Scan for the cell matching the given text and deliver its (x, y) coordinate at center. 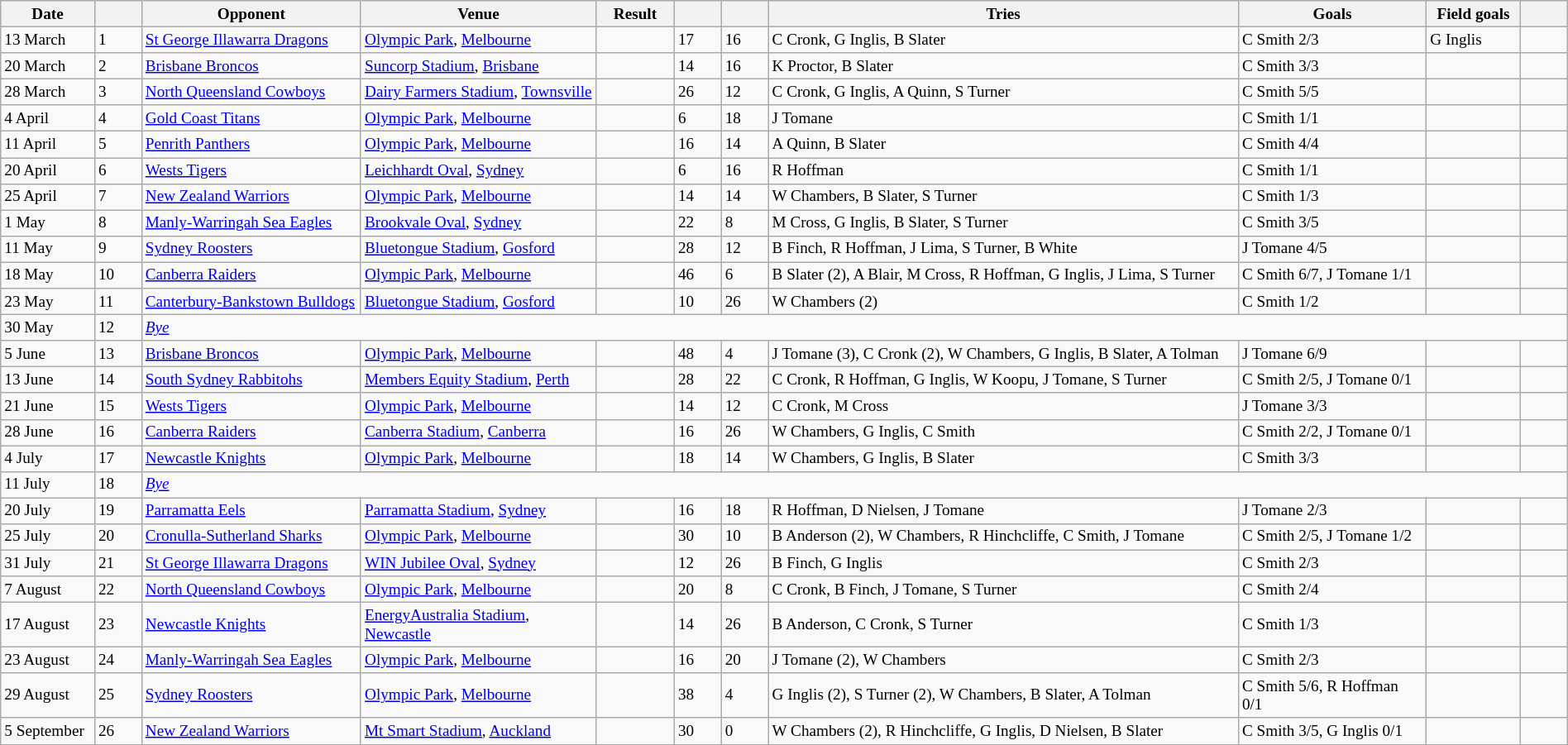
21 June (48, 406)
7 August (48, 590)
W Chambers, B Slater, S Turner (1003, 197)
J Tomane 4/5 (1331, 249)
11 May (48, 249)
7 (117, 197)
W Chambers, G Inglis, C Smith (1003, 432)
Tries (1003, 14)
17 August (48, 624)
Opponent (251, 14)
28 March (48, 92)
C Cronk, R Hoffman, G Inglis, W Koopu, J Tomane, S Turner (1003, 380)
B Finch, R Hoffman, J Lima, S Turner, B White (1003, 249)
C Smith 4/4 (1331, 145)
15 (117, 406)
Dairy Farmers Stadium, Townsville (478, 92)
23 August (48, 660)
1 May (48, 223)
25 (117, 695)
B Slater (2), A Blair, M Cross, R Hoffman, G Inglis, J Lima, S Turner (1003, 275)
28 June (48, 432)
C Smith 5/5 (1331, 92)
0 (744, 731)
20 March (48, 66)
30 May (48, 327)
5 June (48, 354)
9 (117, 249)
4 July (48, 458)
C Cronk, G Inglis, A Quinn, S Turner (1003, 92)
Canberra Stadium, Canberra (478, 432)
20 April (48, 170)
38 (698, 695)
C Smith 6/7, J Tomane 1/1 (1331, 275)
J Tomane 2/3 (1331, 511)
A Quinn, B Slater (1003, 145)
Parramatta Eels (251, 511)
31 July (48, 563)
B Anderson (2), W Chambers, R Hinchcliffe, C Smith, J Tomane (1003, 537)
13 June (48, 380)
WIN Jubilee Oval, Sydney (478, 563)
46 (698, 275)
G Inglis (1474, 40)
21 (117, 563)
J Tomane (3), C Cronk (2), W Chambers, G Inglis, B Slater, A Tolman (1003, 354)
Field goals (1474, 14)
Canterbury-Bankstown Bulldogs (251, 302)
Mt Smart Stadium, Auckland (478, 731)
G Inglis (2), S Turner (2), W Chambers, B Slater, A Tolman (1003, 695)
11 (117, 302)
C Smith 2/4 (1331, 590)
11 July (48, 485)
2 (117, 66)
C Smith 2/2, J Tomane 0/1 (1331, 432)
M Cross, G Inglis, B Slater, S Turner (1003, 223)
J Tomane (2), W Chambers (1003, 660)
C Smith 5/6, R Hoffman 0/1 (1331, 695)
25 July (48, 537)
Cronulla-Sutherland Sharks (251, 537)
Parramatta Stadium, Sydney (478, 511)
EnergyAustralia Stadium, Newcastle (478, 624)
B Anderson, C Cronk, S Turner (1003, 624)
C Smith 2/5, J Tomane 1/2 (1331, 537)
W Chambers (2) (1003, 302)
13 (117, 354)
Gold Coast Titans (251, 118)
Leichhardt Oval, Sydney (478, 170)
B Finch, G Inglis (1003, 563)
24 (117, 660)
5 (117, 145)
20 July (48, 511)
C Smith 3/5 (1331, 223)
Result (635, 14)
3 (117, 92)
1 (117, 40)
K Proctor, B Slater (1003, 66)
23 (117, 624)
Goals (1331, 14)
W Chambers (2), R Hinchcliffe, G Inglis, D Nielsen, B Slater (1003, 731)
R Hoffman (1003, 170)
C Cronk, B Finch, J Tomane, S Turner (1003, 590)
J Tomane (1003, 118)
C Cronk, M Cross (1003, 406)
Venue (478, 14)
11 April (48, 145)
R Hoffman, D Nielsen, J Tomane (1003, 511)
Penrith Panthers (251, 145)
C Smith 3/5, G Inglis 0/1 (1331, 731)
J Tomane 6/9 (1331, 354)
4 April (48, 118)
29 August (48, 695)
W Chambers, G Inglis, B Slater (1003, 458)
23 May (48, 302)
Suncorp Stadium, Brisbane (478, 66)
25 April (48, 197)
Brookvale Oval, Sydney (478, 223)
Date (48, 14)
18 May (48, 275)
C Smith 2/5, J Tomane 0/1 (1331, 380)
5 September (48, 731)
48 (698, 354)
C Smith 1/2 (1331, 302)
South Sydney Rabbitohs (251, 380)
19 (117, 511)
13 March (48, 40)
J Tomane 3/3 (1331, 406)
C Cronk, G Inglis, B Slater (1003, 40)
Members Equity Stadium, Perth (478, 380)
